From the cell containing the given text, extract its center point as (X, Y) coordinate. 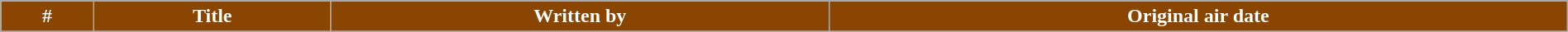
Written by (581, 16)
# (48, 16)
Original air date (1199, 16)
Title (212, 16)
